Detect which cell encompasses the target text, then output its [X, Y] center coordinate. 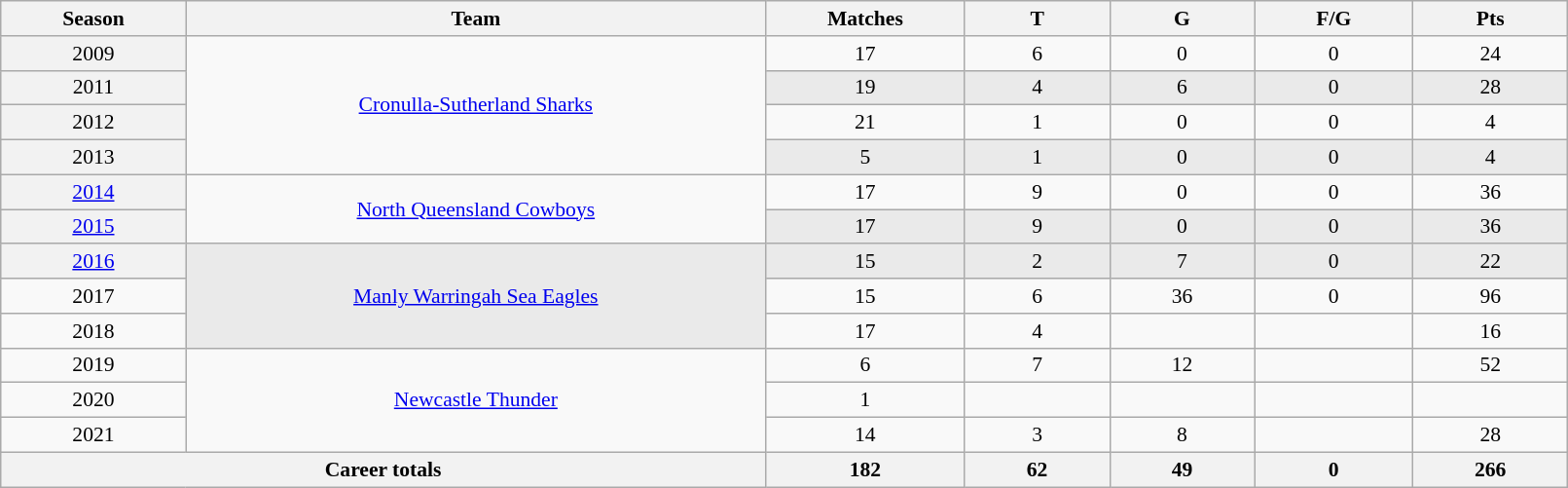
2012 [93, 123]
12 [1182, 365]
2013 [93, 158]
Pts [1491, 19]
North Queensland Cowboys [475, 208]
2017 [93, 296]
96 [1491, 296]
Matches [866, 19]
49 [1182, 469]
2 [1038, 262]
24 [1491, 54]
2015 [93, 227]
21 [866, 123]
F/G [1333, 19]
Cronulla-Sutherland Sharks [475, 105]
266 [1491, 469]
62 [1038, 469]
Newcastle Thunder [475, 399]
16 [1491, 331]
Season [93, 19]
2021 [93, 435]
2011 [93, 88]
Team [475, 19]
2020 [93, 400]
5 [866, 158]
T [1038, 19]
22 [1491, 262]
2016 [93, 262]
2018 [93, 331]
Manly Warringah Sea Eagles [475, 296]
3 [1038, 435]
52 [1491, 365]
19 [866, 88]
G [1182, 19]
2014 [93, 192]
2009 [93, 54]
Career totals [383, 469]
8 [1182, 435]
182 [866, 469]
2019 [93, 365]
14 [866, 435]
